Return (X, Y) of the center of cell containing provided text 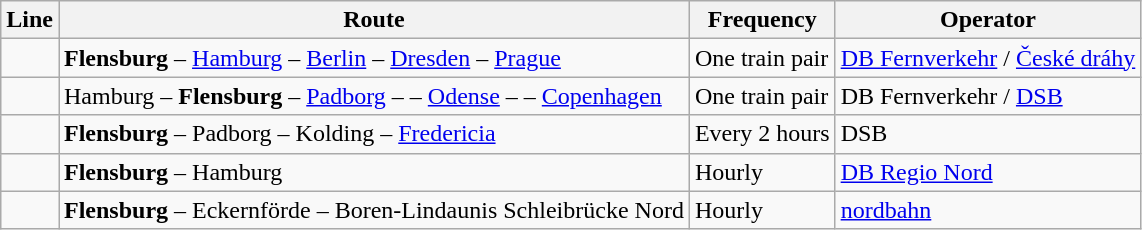
Flensburg – Hamburg (374, 172)
Every 2 hours (762, 134)
nordbahn (988, 210)
Hamburg – Flensburg – Padborg – – Odense – – Copenhagen (374, 96)
DSB (988, 134)
Operator (988, 20)
DB Fernverkehr / DSB (988, 96)
Flensburg – Hamburg – Berlin – Dresden – Prague (374, 58)
Line (30, 20)
Flensburg – Padborg – Kolding – Fredericia (374, 134)
Frequency (762, 20)
DB Fernverkehr / České dráhy (988, 58)
Flensburg – Eckernförde – Boren-Lindaunis Schleibrücke Nord (374, 210)
DB Regio Nord (988, 172)
Route (374, 20)
